Extract the [x, y] coordinate from the center of the cell holding the provided text.  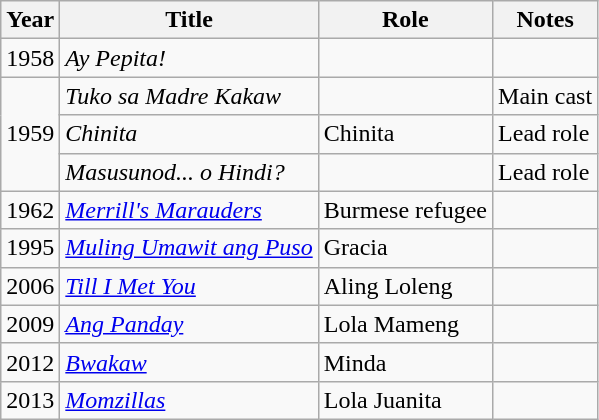
Bwakaw [189, 362]
Minda [405, 362]
Lola Juanita [405, 400]
Burmese refugee [405, 210]
Year [30, 20]
Muling Umawit ang Puso [189, 248]
2012 [30, 362]
Ang Panday [189, 324]
Lola Mameng [405, 324]
2006 [30, 286]
Tuko sa Madre Kakaw [189, 96]
2013 [30, 400]
2009 [30, 324]
1995 [30, 248]
Aling Loleng [405, 286]
Main cast [546, 96]
Merrill's Marauders [189, 210]
1958 [30, 58]
1962 [30, 210]
Notes [546, 20]
Masusunod... o Hindi? [189, 172]
Role [405, 20]
Title [189, 20]
Momzillas [189, 400]
Gracia [405, 248]
Till I Met You [189, 286]
Ay Pepita! [189, 58]
1959 [30, 134]
